Output the (x, y) coordinate of the center of the cell containing the given text.  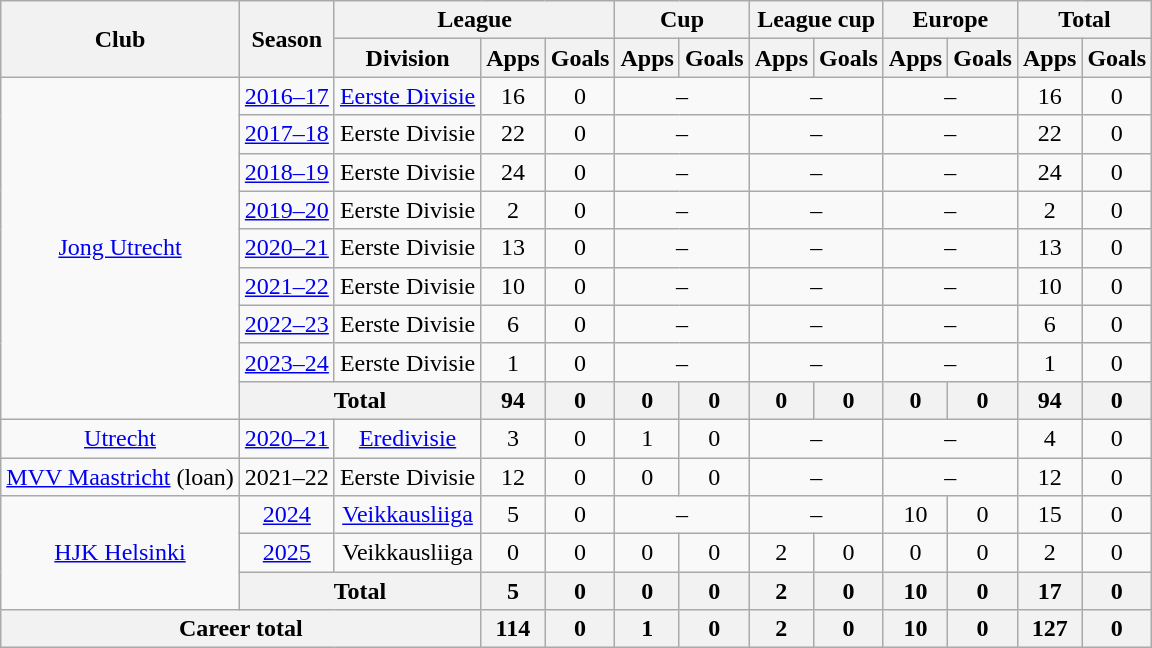
2017–18 (286, 134)
2025 (286, 553)
Season (286, 39)
Eredivisie (407, 438)
Jong Utrecht (120, 248)
2022–23 (286, 324)
2024 (286, 515)
2023–24 (286, 362)
Club (120, 39)
15 (1049, 515)
2018–19 (286, 172)
Career total (241, 629)
Division (407, 58)
4 (1049, 438)
Utrecht (120, 438)
League cup (816, 20)
Cup (682, 20)
114 (513, 629)
2019–20 (286, 210)
17 (1049, 591)
MVV Maastricht (loan) (120, 477)
3 (513, 438)
League (474, 20)
2016–17 (286, 96)
HJK Helsinki (120, 553)
127 (1049, 629)
Europe (950, 20)
